Return the [X, Y] coordinate for the center point of the cell that contains the specified text.  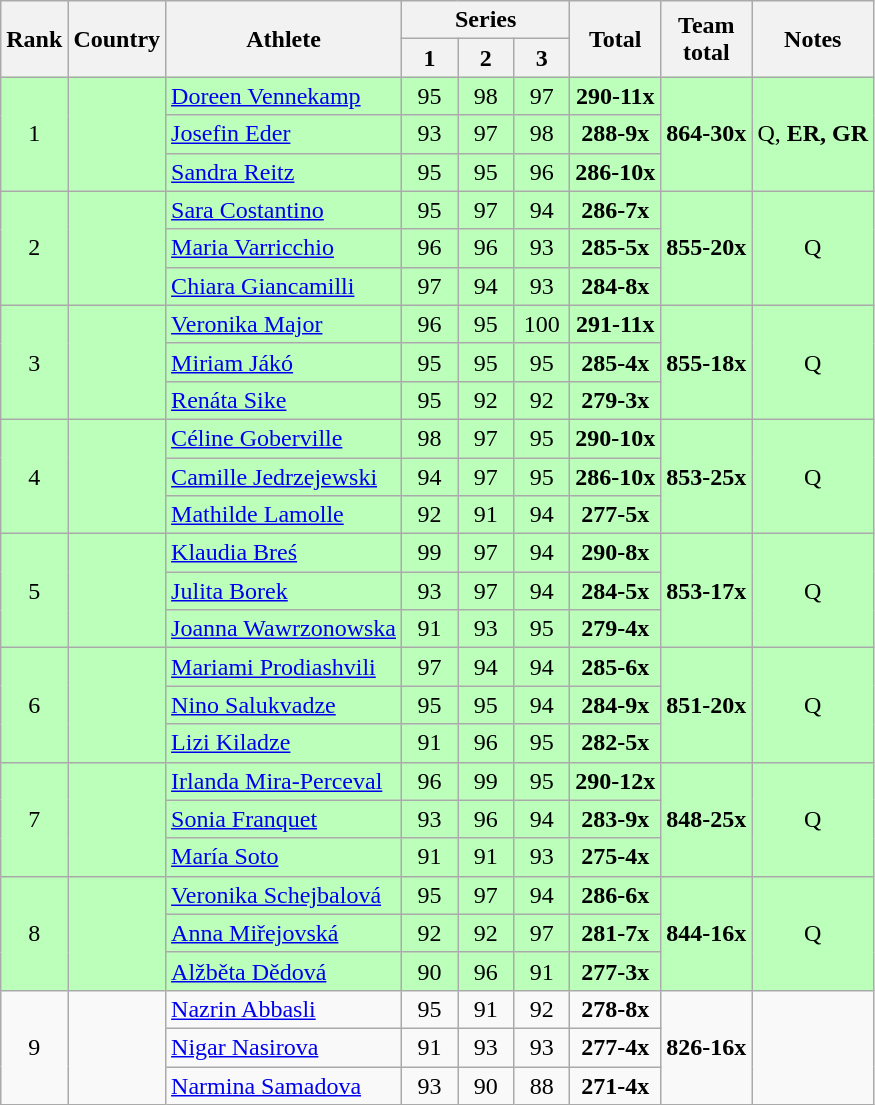
100 [542, 324]
Rank [34, 39]
Series [486, 20]
Chiara Giancamilli [284, 286]
5 [34, 591]
Julita Borek [284, 591]
Country [117, 39]
284-8x [616, 286]
Athlete [284, 39]
286-6x [616, 895]
290-12x [616, 781]
291-11x [616, 324]
275-4x [616, 857]
Narmina Samadova [284, 1085]
864-30x [706, 134]
855-20x [706, 248]
Maria Varricchio [284, 248]
Mariami Prodiashvili [284, 667]
285-6x [616, 667]
Lizi Kiladze [284, 743]
Doreen Vennekamp [284, 96]
286-7x [616, 210]
Klaudia Breś [284, 553]
853-25x [706, 476]
853-17x [706, 591]
285-4x [616, 362]
Nigar Nasirova [284, 1047]
Total [616, 39]
281-7x [616, 933]
9 [34, 1047]
Nino Salukvadze [284, 705]
Camille Jedrzejewski [284, 477]
288-9x [616, 134]
277-3x [616, 971]
290-8x [616, 553]
283-9x [616, 819]
290-11x [616, 96]
278-8x [616, 1009]
Alžběta Dědová [284, 971]
851-20x [706, 705]
7 [34, 819]
855-18x [706, 362]
844-16x [706, 933]
María Soto [284, 857]
Sonia Franquet [284, 819]
4 [34, 476]
284-5x [616, 591]
8 [34, 933]
Sandra Reitz [284, 172]
271-4x [616, 1085]
277-5x [616, 515]
Irlanda Mira-Perceval [284, 781]
848-25x [706, 819]
6 [34, 705]
Céline Goberville [284, 438]
Veronika Schejbalová [284, 895]
826-16x [706, 1047]
279-3x [616, 400]
277-4x [616, 1047]
Notes [813, 39]
Q, ER, GR [813, 134]
Nazrin Abbasli [284, 1009]
Miriam Jákó [284, 362]
Mathilde Lamolle [284, 515]
Sara Costantino [284, 210]
88 [542, 1085]
282-5x [616, 743]
284-9x [616, 705]
Teamtotal [706, 39]
Renáta Sike [284, 400]
279-4x [616, 629]
285-5x [616, 248]
Josefin Eder [284, 134]
Anna Miřejovská [284, 933]
290-10x [616, 438]
Veronika Major [284, 324]
Joanna Wawrzonowska [284, 629]
